Find where the given text appears and provide that cell's center as [X, Y] coordinate. 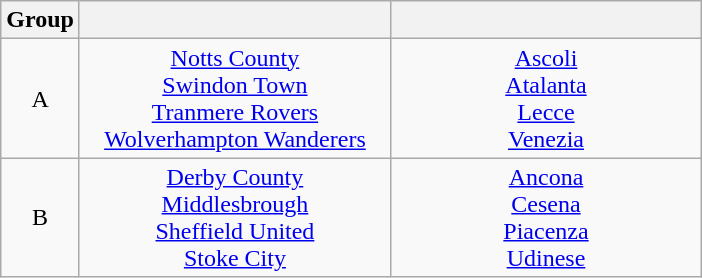
AscoliAtalantaLecceVenezia [546, 98]
Notts CountySwindon TownTranmere RoversWolverhampton Wanderers [234, 98]
Derby CountyMiddlesbroughSheffield UnitedStoke City [234, 218]
B [40, 218]
AnconaCesenaPiacenzaUdinese [546, 218]
Group [40, 20]
A [40, 98]
